From the cell containing the given text, extract its center point as (x, y) coordinate. 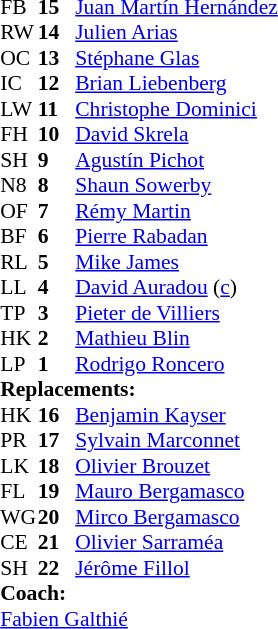
N8 (19, 185)
Julien Arias (176, 33)
Christophe Dominici (176, 109)
Mirco Bergamasco (176, 517)
FH (19, 135)
RL (19, 262)
16 (57, 415)
2 (57, 339)
8 (57, 185)
TP (19, 313)
Sylvain Marconnet (176, 441)
7 (57, 211)
6 (57, 237)
CE (19, 543)
IC (19, 83)
3 (57, 313)
PR (19, 441)
Pierre Rabadan (176, 237)
1 (57, 364)
22 (57, 568)
5 (57, 262)
Brian Liebenberg (176, 83)
9 (57, 160)
13 (57, 58)
Pieter de Villiers (176, 313)
Olivier Sarraméa (176, 543)
LP (19, 364)
David Skrela (176, 135)
OF (19, 211)
Mauro Bergamasco (176, 491)
David Auradou (c) (176, 287)
21 (57, 543)
BF (19, 237)
Jérôme Fillol (176, 568)
17 (57, 441)
OC (19, 58)
10 (57, 135)
Benjamin Kayser (176, 415)
Replacements: (139, 389)
LK (19, 466)
19 (57, 491)
14 (57, 33)
RW (19, 33)
Olivier Brouzet (176, 466)
Shaun Sowerby (176, 185)
Rodrigo Roncero (176, 364)
LW (19, 109)
12 (57, 83)
20 (57, 517)
WG (19, 517)
Rémy Martin (176, 211)
Coach: (139, 593)
FL (19, 491)
Mathieu Blin (176, 339)
Agustín Pichot (176, 160)
4 (57, 287)
Stéphane Glas (176, 58)
11 (57, 109)
18 (57, 466)
Mike James (176, 262)
LL (19, 287)
